Find where the given text appears and provide that cell's center as [x, y] coordinate. 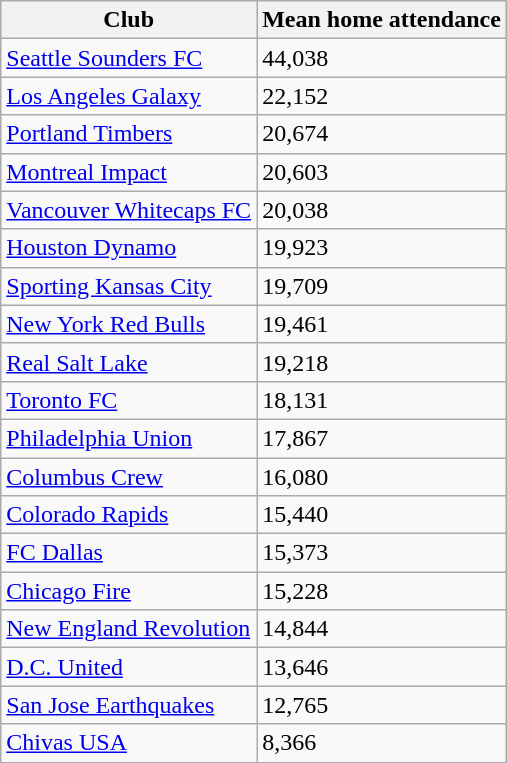
Real Salt Lake [129, 362]
Colorado Rapids [129, 515]
16,080 [382, 477]
San Jose Earthquakes [129, 705]
20,038 [382, 210]
Chivas USA [129, 743]
Columbus Crew [129, 477]
Club [129, 20]
19,923 [382, 248]
20,603 [382, 172]
13,646 [382, 667]
19,218 [382, 362]
15,440 [382, 515]
D.C. United [129, 667]
44,038 [382, 58]
15,373 [382, 553]
12,765 [382, 705]
Vancouver Whitecaps FC [129, 210]
15,228 [382, 591]
Montreal Impact [129, 172]
Sporting Kansas City [129, 286]
8,366 [382, 743]
Mean home attendance [382, 20]
20,674 [382, 134]
Houston Dynamo [129, 248]
Toronto FC [129, 400]
Chicago Fire [129, 591]
Seattle Sounders FC [129, 58]
19,461 [382, 324]
New York Red Bulls [129, 324]
19,709 [382, 286]
FC Dallas [129, 553]
14,844 [382, 629]
Portland Timbers [129, 134]
22,152 [382, 96]
17,867 [382, 438]
Los Angeles Galaxy [129, 96]
New England Revolution [129, 629]
18,131 [382, 400]
Philadelphia Union [129, 438]
